Output the [X, Y] coordinate of the center of the cell containing the given text.  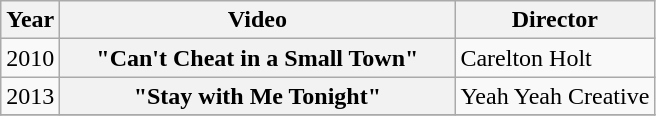
2013 [30, 96]
Carelton Holt [555, 58]
2010 [30, 58]
Video [258, 20]
Director [555, 20]
Year [30, 20]
"Stay with Me Tonight" [258, 96]
"Can't Cheat in a Small Town" [258, 58]
Yeah Yeah Creative [555, 96]
